For the text-containing cell, return its midpoint in (X, Y) coordinate format. 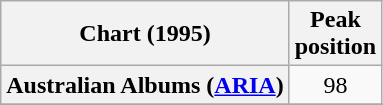
Peakposition (335, 34)
Australian Albums (ARIA) (145, 85)
Chart (1995) (145, 34)
98 (335, 85)
